Determine the [x, y] coordinate at the center of the cell enclosing the given text.  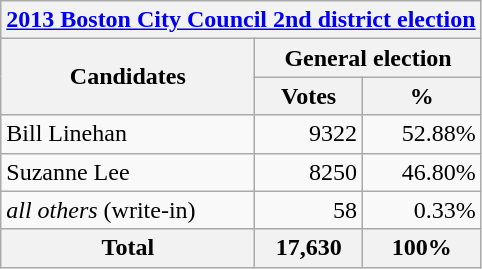
8250 [309, 172]
Candidates [128, 77]
46.80% [422, 172]
Suzanne Lee [128, 172]
% [422, 96]
17,630 [309, 248]
100% [422, 248]
Total [128, 248]
Bill Linehan [128, 134]
9322 [309, 134]
58 [309, 210]
2013 Boston City Council 2nd district election [241, 20]
0.33% [422, 210]
all others (write-in) [128, 210]
52.88% [422, 134]
Votes [309, 96]
General election [368, 58]
